Provide the [x, y] coordinate of the cell's center where the given text is located.  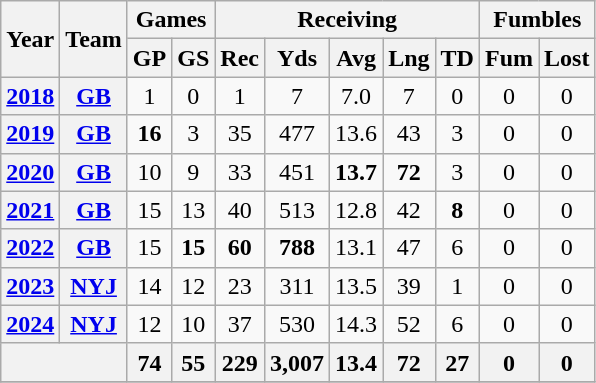
Fum [508, 58]
13.5 [356, 286]
14 [149, 286]
513 [298, 210]
Lost [567, 58]
14.3 [356, 324]
311 [298, 286]
477 [298, 134]
TD [457, 58]
42 [409, 210]
12.8 [356, 210]
2021 [30, 210]
2022 [30, 248]
2023 [30, 286]
2024 [30, 324]
13.7 [356, 172]
39 [409, 286]
16 [149, 134]
13.4 [356, 362]
Lng [409, 58]
8 [457, 210]
43 [409, 134]
GP [149, 58]
52 [409, 324]
GS [194, 58]
530 [298, 324]
788 [298, 248]
Year [30, 39]
27 [457, 362]
23 [240, 286]
229 [240, 362]
13.1 [356, 248]
13 [194, 210]
33 [240, 172]
74 [149, 362]
60 [240, 248]
2020 [30, 172]
Rec [240, 58]
3,007 [298, 362]
7.0 [356, 96]
2019 [30, 134]
47 [409, 248]
451 [298, 172]
Avg [356, 58]
55 [194, 362]
13.6 [356, 134]
Yds [298, 58]
35 [240, 134]
Team [94, 39]
9 [194, 172]
Games [170, 20]
37 [240, 324]
40 [240, 210]
Receiving [348, 20]
Fumbles [536, 20]
2018 [30, 96]
